From the cell containing the given text, extract its center point as [x, y] coordinate. 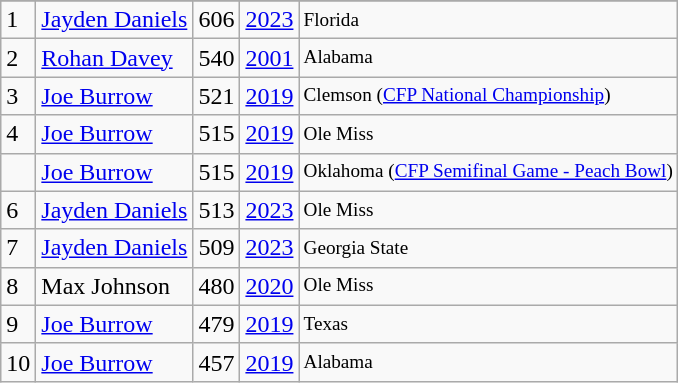
Clemson (CFP National Championship) [488, 96]
1 [18, 20]
Max Johnson [114, 286]
606 [216, 20]
2001 [270, 58]
9 [18, 324]
Oklahoma (CFP Semifinal Game - Peach Bowl) [488, 172]
Rohan Davey [114, 58]
509 [216, 248]
6 [18, 210]
8 [18, 286]
Florida [488, 20]
10 [18, 362]
480 [216, 286]
521 [216, 96]
540 [216, 58]
Georgia State [488, 248]
2 [18, 58]
3 [18, 96]
4 [18, 134]
457 [216, 362]
7 [18, 248]
Texas [488, 324]
2020 [270, 286]
513 [216, 210]
479 [216, 324]
